Identify which cell holds the provided text, then report its (X, Y) central coordinate. 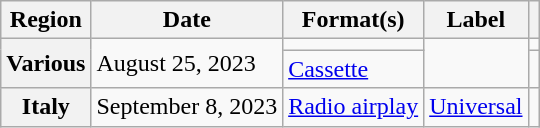
August 25, 2023 (187, 64)
Date (187, 20)
Region (46, 20)
Radio airplay (354, 107)
Italy (46, 107)
Universal (476, 107)
Format(s) (354, 20)
Cassette (354, 69)
Various (46, 64)
Label (476, 20)
September 8, 2023 (187, 107)
